Scan for the cell matching the given text and deliver its [x, y] coordinate at center. 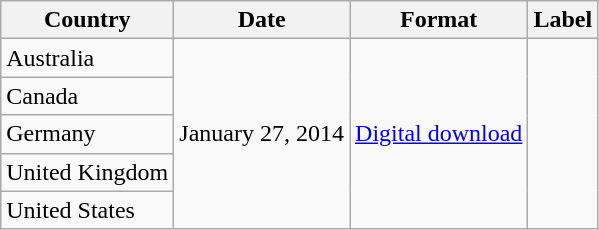
January 27, 2014 [262, 134]
Label [563, 20]
Canada [88, 96]
Australia [88, 58]
Germany [88, 134]
Format [439, 20]
Digital download [439, 134]
United Kingdom [88, 172]
United States [88, 210]
Country [88, 20]
Date [262, 20]
